From the cell containing the given text, extract its center point as [x, y] coordinate. 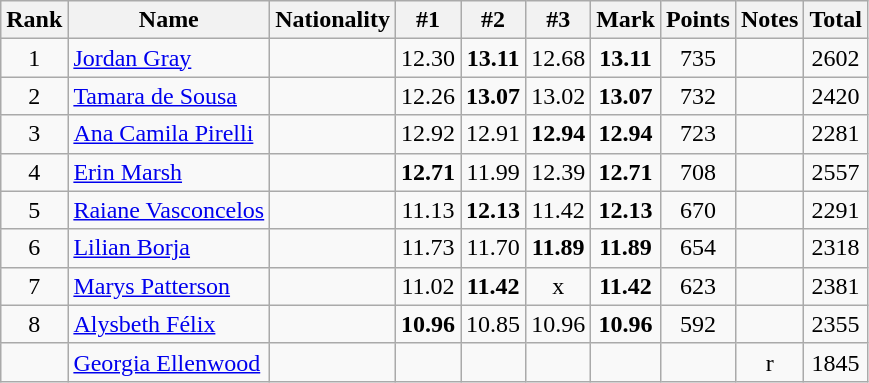
r [769, 362]
670 [698, 210]
Notes [769, 20]
2381 [836, 286]
708 [698, 172]
4 [34, 172]
2 [34, 96]
592 [698, 324]
12.91 [494, 134]
Erin Marsh [169, 172]
723 [698, 134]
12.30 [428, 58]
623 [698, 286]
12.39 [558, 172]
735 [698, 58]
Ana Camila Pirelli [169, 134]
Lilian Borja [169, 248]
Marys Patterson [169, 286]
Name [169, 20]
2318 [836, 248]
13.02 [558, 96]
#3 [558, 20]
Tamara de Sousa [169, 96]
Alysbeth Félix [169, 324]
1845 [836, 362]
2355 [836, 324]
5 [34, 210]
732 [698, 96]
11.70 [494, 248]
#2 [494, 20]
11.02 [428, 286]
x [558, 286]
Jordan Gray [169, 58]
654 [698, 248]
8 [34, 324]
Total [836, 20]
10.85 [494, 324]
6 [34, 248]
11.99 [494, 172]
Raiane Vasconcelos [169, 210]
11.13 [428, 210]
Mark [626, 20]
#1 [428, 20]
1 [34, 58]
11.73 [428, 248]
2291 [836, 210]
Rank [34, 20]
Georgia Ellenwood [169, 362]
3 [34, 134]
2420 [836, 96]
7 [34, 286]
2602 [836, 58]
12.68 [558, 58]
2281 [836, 134]
Points [698, 20]
12.26 [428, 96]
12.92 [428, 134]
Nationality [333, 20]
2557 [836, 172]
